Capture the cell that displays the provided text and extract its (X, Y) central coordinate. 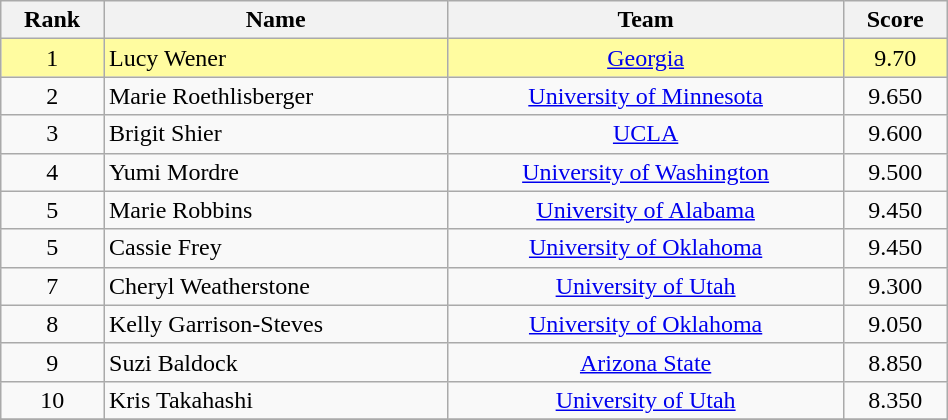
9.600 (895, 134)
UCLA (646, 134)
Score (895, 20)
8.850 (895, 362)
Cassie Frey (276, 248)
University of Minnesota (646, 96)
9.70 (895, 58)
2 (52, 96)
Rank (52, 20)
9.500 (895, 172)
Team (646, 20)
University of Alabama (646, 210)
Brigit Shier (276, 134)
Suzi Baldock (276, 362)
Marie Roethlisberger (276, 96)
9 (52, 362)
3 (52, 134)
10 (52, 400)
Kelly Garrison-Steves (276, 324)
Arizona State (646, 362)
8.350 (895, 400)
Georgia (646, 58)
Marie Robbins (276, 210)
8 (52, 324)
Kris Takahashi (276, 400)
7 (52, 286)
Name (276, 20)
Lucy Wener (276, 58)
9.300 (895, 286)
9.650 (895, 96)
Yumi Mordre (276, 172)
Cheryl Weatherstone (276, 286)
9.050 (895, 324)
1 (52, 58)
4 (52, 172)
University of Washington (646, 172)
